Output the [X, Y] coordinate of the center of the cell containing the given text.  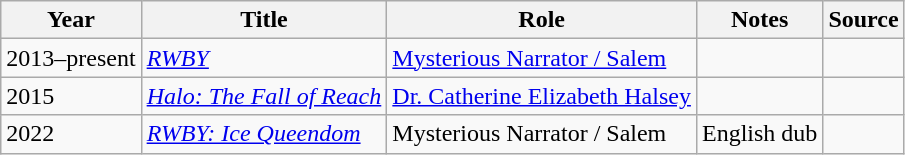
English dub [759, 134]
2022 [71, 134]
2015 [71, 96]
Year [71, 20]
Notes [759, 20]
Source [864, 20]
RWBY [264, 58]
Title [264, 20]
Role [542, 20]
Halo: The Fall of Reach [264, 96]
RWBY: Ice Queendom [264, 134]
2013–present [71, 58]
Dr. Catherine Elizabeth Halsey [542, 96]
